Extract the [x, y] coordinate from the center of the cell holding the provided text.  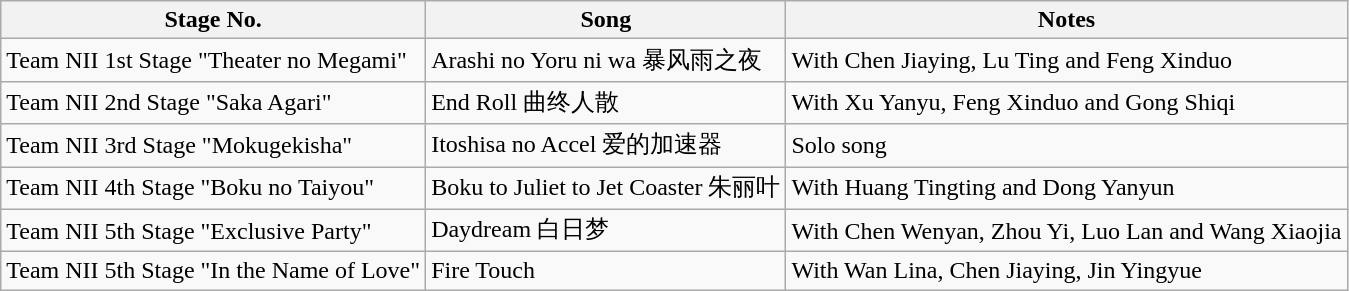
Stage No. [214, 20]
Team NII 5th Stage "Exclusive Party" [214, 230]
Fire Touch [606, 271]
With Xu Yanyu, Feng Xinduo and Gong Shiqi [1066, 102]
Song [606, 20]
Team NII 4th Stage "Boku no Taiyou" [214, 188]
With Chen Wenyan, Zhou Yi, Luo Lan and Wang Xiaojia [1066, 230]
Arashi no Yoru ni wa 暴风雨之夜 [606, 60]
Boku to Juliet to Jet Coaster 朱丽叶 [606, 188]
With Chen Jiaying, Lu Ting and Feng Xinduo [1066, 60]
Team NII 5th Stage "In the Name of Love" [214, 271]
Solo song [1066, 146]
End Roll 曲终人散 [606, 102]
Notes [1066, 20]
Daydream 白日梦 [606, 230]
Itoshisa no Accel 爱的加速器 [606, 146]
With Huang Tingting and Dong Yanyun [1066, 188]
Team NII 3rd Stage "Mokugekisha" [214, 146]
With Wan Lina, Chen Jiaying, Jin Yingyue [1066, 271]
Team NII 1st Stage "Theater no Megami" [214, 60]
Team NII 2nd Stage "Saka Agari" [214, 102]
